From the cell containing the given text, extract its center point as [x, y] coordinate. 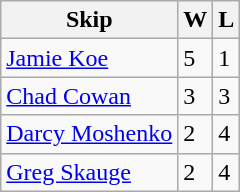
Jamie Koe [90, 58]
Chad Cowan [90, 96]
Skip [90, 20]
W [196, 20]
5 [196, 58]
L [226, 20]
Darcy Moshenko [90, 134]
Greg Skauge [90, 172]
1 [226, 58]
